Identify which cell holds the provided text, then report its (X, Y) central coordinate. 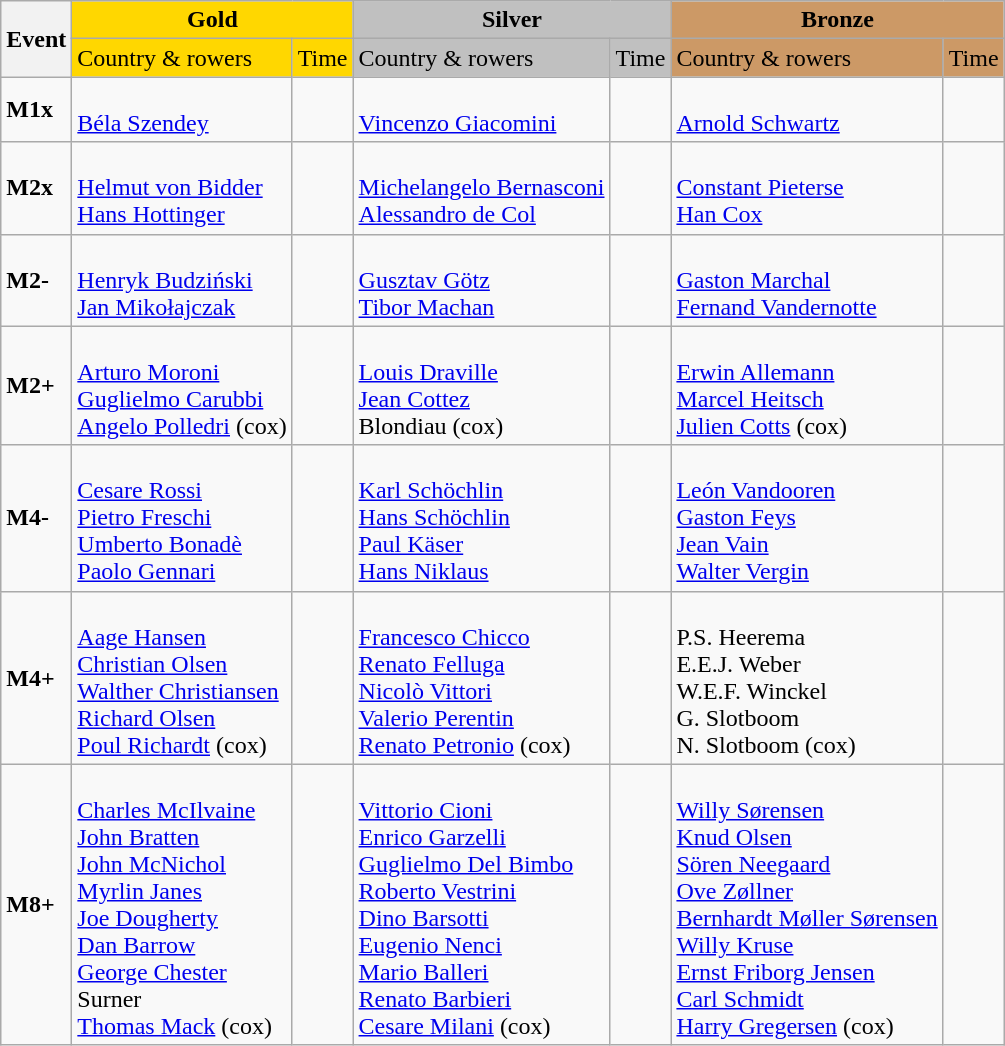
Aage Hansen Christian Olsen Walther Christiansen Richard Olsen Poul Richardt (cox) (182, 678)
M4+ (36, 678)
Arnold Schwartz (807, 110)
Gaston Marchal Fernand Vandernotte (807, 280)
Henryk Budziński Jan Mikołajczak (182, 280)
Constant Pieterse Han Cox (807, 188)
Francesco Chicco Renato Felluga Nicolò Vittori Valerio Perentin Renato Petronio (cox) (482, 678)
Béla Szendey (182, 110)
M2+ (36, 386)
Vincenzo Giacomini (482, 110)
Louis Draville Jean Cottez Blondiau (cox) (482, 386)
Silver (512, 20)
Gold (212, 20)
Cesare Rossi Pietro Freschi Umberto Bonadè Paolo Gennari (182, 518)
Erwin Allemann Marcel Heitsch Julien Cotts (cox) (807, 386)
Arturo Moroni Guglielmo Carubbi Angelo Polledri (cox) (182, 386)
León Vandooren Gaston Feys Jean Vain Walter Vergin (807, 518)
Karl Schöchlin Hans Schöchlin Paul Käser Hans Niklaus (482, 518)
M4- (36, 518)
Helmut von Bidder Hans Hottinger (182, 188)
Bronze (838, 20)
Event (36, 39)
Vittorio Cioni Enrico Garzelli Guglielmo Del Bimbo Roberto Vestrini Dino Barsotti Eugenio Nenci Mario Balleri Renato Barbieri Cesare Milani (cox) (482, 904)
M2- (36, 280)
Michelangelo Bernasconi Alessandro de Col (482, 188)
M8+ (36, 904)
Gusztav Götz Tibor Machan (482, 280)
P.S. Heerema E.E.J. Weber W.E.F. Winckel G. Slotboom N. Slotboom (cox) (807, 678)
M2x (36, 188)
M1x (36, 110)
Charles McIlvaine John Bratten John McNichol Myrlin Janes Joe Dougherty Dan Barrow George Chester Surner Thomas Mack (cox) (182, 904)
Willy Sørensen Knud Olsen Sören Neegaard Ove Zøllner Bernhardt Møller Sørensen Willy Kruse Ernst Friborg Jensen Carl Schmidt Harry Gregersen (cox) (807, 904)
